Detect which cell encompasses the target text, then output its [X, Y] center coordinate. 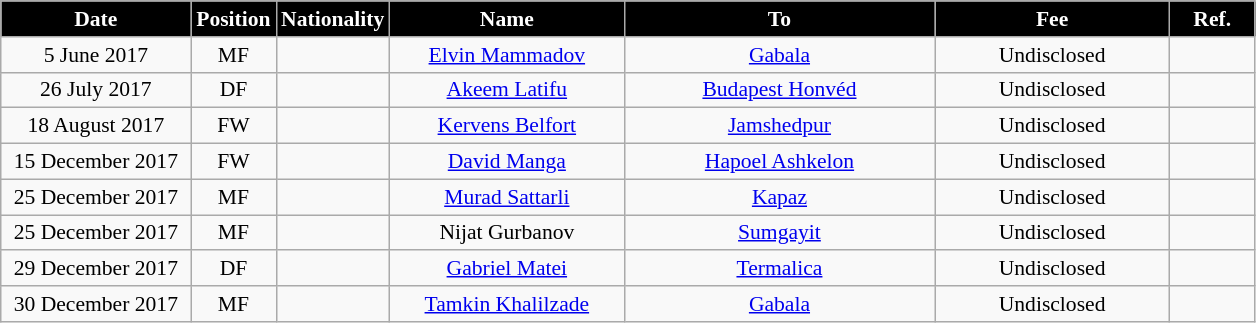
Gabriel Matei [506, 269]
Kervens Belfort [506, 126]
Name [506, 19]
Ref. [1212, 19]
Tamkin Khalilzade [506, 304]
Murad Sattarli [506, 197]
18 August 2017 [96, 126]
Jamshedpur [779, 126]
Elvin Mammadov [506, 55]
Kapaz [779, 197]
Budapest Honvéd [779, 90]
30 December 2017 [96, 304]
Date [96, 19]
Termalica [779, 269]
15 December 2017 [96, 162]
Nijat Gurbanov [506, 233]
Akeem Latifu [506, 90]
5 June 2017 [96, 55]
To [779, 19]
26 July 2017 [96, 90]
Position [234, 19]
Sumgayit [779, 233]
Nationality [332, 19]
Hapoel Ashkelon [779, 162]
29 December 2017 [96, 269]
Fee [1052, 19]
David Manga [506, 162]
